Provide the (x, y) coordinate of the cell's center where the given text is located.  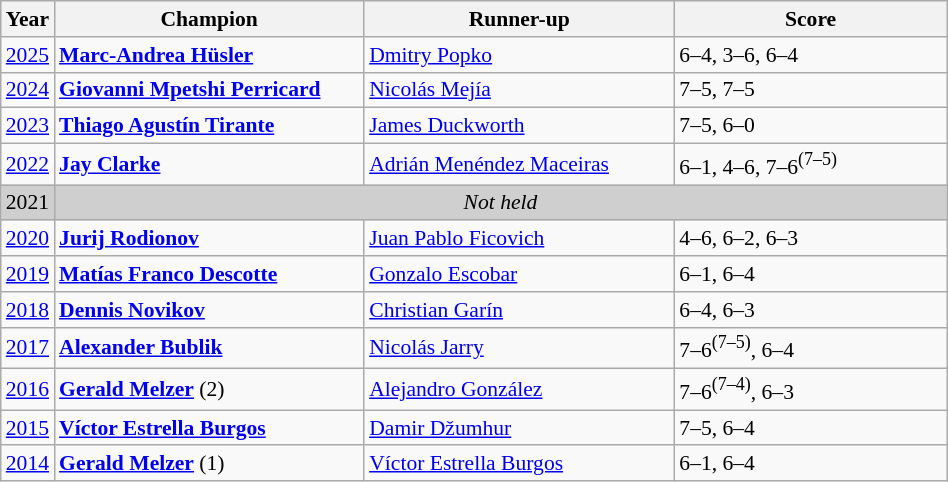
Dennis Novikov (209, 310)
2024 (28, 90)
2020 (28, 239)
2014 (28, 464)
7–5, 6–4 (810, 428)
Damir Džumhur (519, 428)
6–1, 4–6, 7–6(7–5) (810, 164)
Matías Franco Descotte (209, 274)
7–6(7–4), 6–3 (810, 390)
2023 (28, 126)
Christian Garín (519, 310)
2025 (28, 55)
Juan Pablo Ficovich (519, 239)
Alejandro González (519, 390)
Jurij Rodionov (209, 239)
6–4, 6–3 (810, 310)
2021 (28, 203)
Nicolás Mejía (519, 90)
Giovanni Mpetshi Perricard (209, 90)
Not held (500, 203)
Runner-up (519, 19)
4–6, 6–2, 6–3 (810, 239)
Nicolás Jarry (519, 348)
7–5, 6–0 (810, 126)
Adrián Menéndez Maceiras (519, 164)
Year (28, 19)
2016 (28, 390)
Gerald Melzer (2) (209, 390)
Champion (209, 19)
7–6(7–5), 6–4 (810, 348)
2015 (28, 428)
2019 (28, 274)
Alexander Bublik (209, 348)
Score (810, 19)
6–4, 3–6, 6–4 (810, 55)
Dmitry Popko (519, 55)
James Duckworth (519, 126)
Gonzalo Escobar (519, 274)
Gerald Melzer (1) (209, 464)
2018 (28, 310)
Marc-Andrea Hüsler (209, 55)
2022 (28, 164)
2017 (28, 348)
Thiago Agustín Tirante (209, 126)
7–5, 7–5 (810, 90)
Jay Clarke (209, 164)
